Pinpoint the cell where the given text exists, returning its [X, Y] midpoint coordinate. 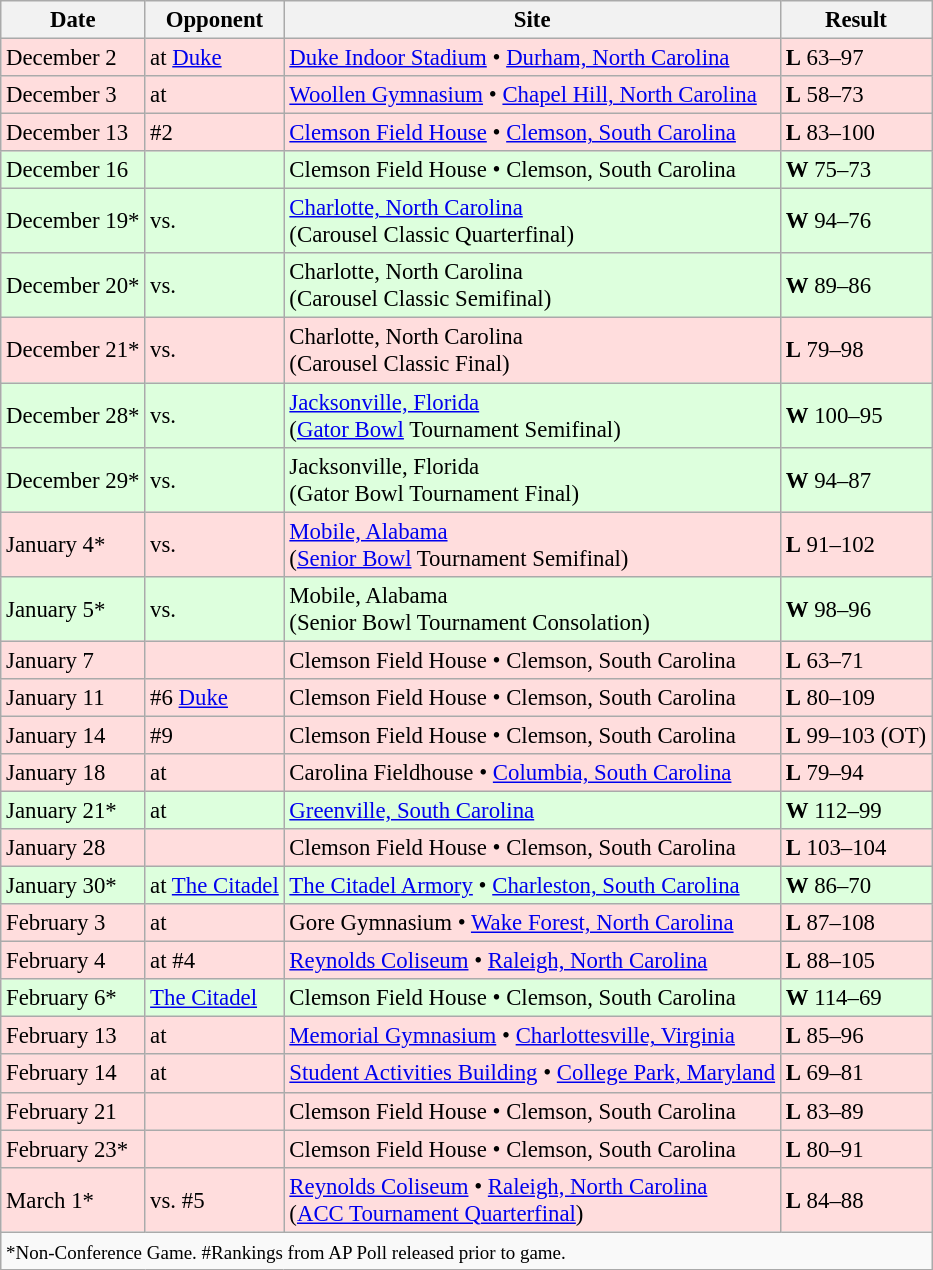
January 7 [73, 660]
Duke Indoor Stadium • Durham, North Carolina [532, 58]
January 18 [73, 773]
W 98–96 [856, 608]
Charlotte, North Carolina(Carousel Classic Semifinal) [532, 286]
W 94–76 [856, 222]
March 1* [73, 1200]
February 3 [73, 923]
February 21 [73, 1111]
December 2 [73, 58]
L 91–102 [856, 544]
The Citadel Armory • Charleston, South Carolina [532, 886]
The Citadel [214, 998]
Reynolds Coliseum • Raleigh, North Carolina [532, 961]
at Duke [214, 58]
February 4 [73, 961]
January 21* [73, 810]
Mobile, Alabama(Senior Bowl Tournament Consolation) [532, 608]
Reynolds Coliseum • Raleigh, North Carolina(ACC Tournament Quarterfinal) [532, 1200]
at The Citadel [214, 886]
L 87–108 [856, 923]
L 83–89 [856, 1111]
#9 [214, 735]
Charlotte, North Carolina(Carousel Classic Final) [532, 350]
*Non-Conference Game. #Rankings from AP Poll released prior to game. [466, 1251]
L 80–109 [856, 698]
January 14 [73, 735]
Mobile, Alabama(Senior Bowl Tournament Semifinal) [532, 544]
February 14 [73, 1074]
January 4* [73, 544]
L 79–94 [856, 773]
Jacksonville, Florida(Gator Bowl Tournament Final) [532, 480]
Jacksonville, Florida(Gator Bowl Tournament Semifinal) [532, 416]
L 63–71 [856, 660]
December 19* [73, 222]
Student Activities Building • College Park, Maryland [532, 1074]
W 114–69 [856, 998]
W 100–95 [856, 416]
December 28* [73, 416]
Site [532, 20]
L 88–105 [856, 961]
L 99–103 (OT) [856, 735]
February 6* [73, 998]
L 69–81 [856, 1074]
W 94–87 [856, 480]
L 63–97 [856, 58]
Carolina Fieldhouse • Columbia, South Carolina [532, 773]
December 3 [73, 95]
#6 Duke [214, 698]
January 28 [73, 848]
vs. #5 [214, 1200]
L 79–98 [856, 350]
December 20* [73, 286]
December 13 [73, 133]
#2 [214, 133]
W 112–99 [856, 810]
W 86–70 [856, 886]
January 11 [73, 698]
December 16 [73, 170]
L 83–100 [856, 133]
Woollen Gymnasium • Chapel Hill, North Carolina [532, 95]
Gore Gymnasium • Wake Forest, North Carolina [532, 923]
at #4 [214, 961]
Opponent [214, 20]
L 84–88 [856, 1200]
Charlotte, North Carolina(Carousel Classic Quarterfinal) [532, 222]
L 103–104 [856, 848]
January 30* [73, 886]
December 21* [73, 350]
Greenville, South Carolina [532, 810]
L 58–73 [856, 95]
Memorial Gymnasium • Charlottesville, Virginia [532, 1036]
February 23* [73, 1149]
Date [73, 20]
Result [856, 20]
L 80–91 [856, 1149]
December 29* [73, 480]
L 85–96 [856, 1036]
W 75–73 [856, 170]
January 5* [73, 608]
February 13 [73, 1036]
W 89–86 [856, 286]
